Identify which cell holds the provided text, then report its [x, y] central coordinate. 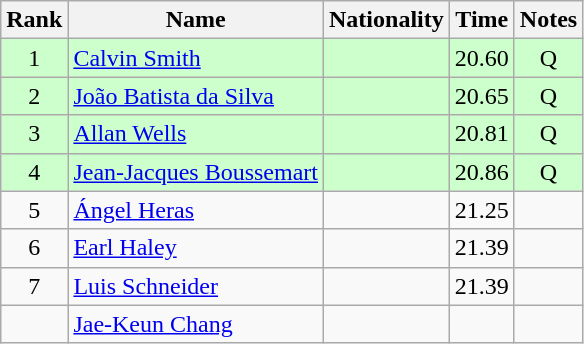
1 [34, 58]
4 [34, 172]
20.86 [482, 172]
Notes [548, 20]
Time [482, 20]
Allan Wells [196, 134]
21.25 [482, 210]
Luis Schneider [196, 286]
Name [196, 20]
Jae-Keun Chang [196, 324]
20.65 [482, 96]
20.60 [482, 58]
3 [34, 134]
Jean-Jacques Boussemart [196, 172]
Nationality [387, 20]
Earl Haley [196, 248]
7 [34, 286]
2 [34, 96]
20.81 [482, 134]
6 [34, 248]
5 [34, 210]
Ángel Heras [196, 210]
João Batista da Silva [196, 96]
Calvin Smith [196, 58]
Rank [34, 20]
